Detect which cell encompasses the target text, then output its (x, y) center coordinate. 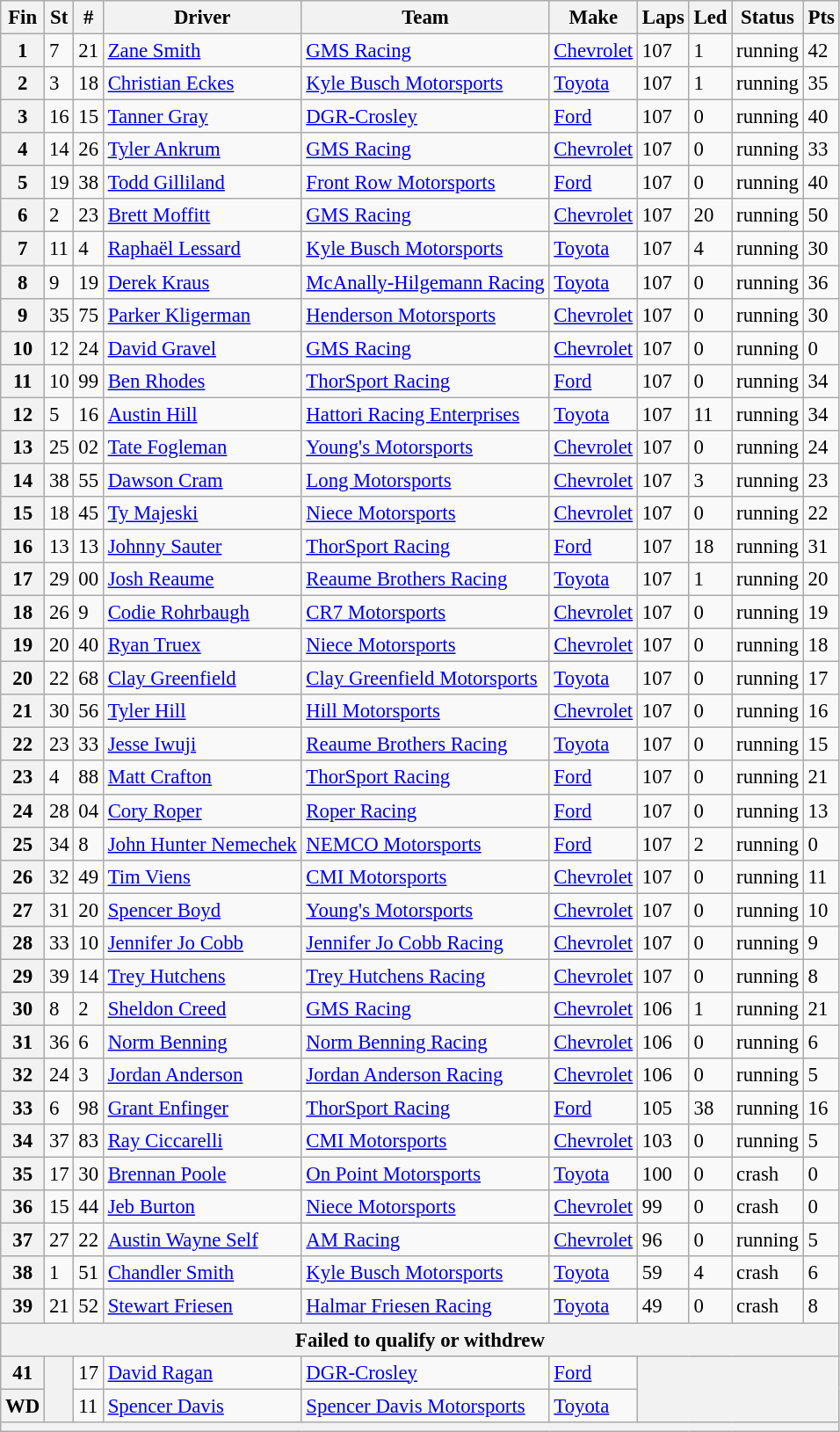
Norm Benning Racing (425, 1042)
Chandler Smith (202, 1274)
Ryan Truex (202, 645)
Tyler Hill (202, 711)
Tanner Gray (202, 117)
NEMCO Motorsports (425, 844)
Grant Enfinger (202, 1109)
Spencer Davis (202, 1406)
Clay Greenfield (202, 679)
Brennan Poole (202, 1174)
Fin (23, 18)
Hattori Racing Enterprises (425, 414)
Jennifer Jo Cobb (202, 943)
David Gravel (202, 348)
Parker Kligerman (202, 315)
105 (663, 1109)
Ty Majeski (202, 513)
On Point Motorsports (425, 1174)
Austin Wayne Self (202, 1240)
Ray Ciccarelli (202, 1141)
Jordan Anderson Racing (425, 1075)
Sheldon Creed (202, 1009)
Austin Hill (202, 414)
Jeb Burton (202, 1207)
51 (88, 1274)
Derek Kraus (202, 282)
McAnally-Hilgemann Racing (425, 282)
Todd Gilliland (202, 183)
44 (88, 1207)
52 (88, 1306)
56 (88, 711)
Cory Roper (202, 810)
59 (663, 1274)
Jordan Anderson (202, 1075)
St (60, 18)
Long Motorsports (425, 480)
04 (88, 810)
41 (23, 1372)
Hill Motorsports (425, 711)
Tyler Ankrum (202, 149)
Ben Rhodes (202, 381)
Jesse Iwuji (202, 745)
Status (768, 18)
50 (821, 215)
Clay Greenfield Motorsports (425, 679)
Tim Viens (202, 876)
Spencer Boyd (202, 910)
Norm Benning (202, 1042)
Pts (821, 18)
CR7 Motorsports (425, 613)
Failed to qualify or withdrew (420, 1340)
John Hunter Nemechek (202, 844)
Codie Rohrbaugh (202, 613)
75 (88, 315)
98 (88, 1109)
Christian Eckes (202, 84)
Stewart Friesen (202, 1306)
Zane Smith (202, 51)
Make (593, 18)
Henderson Motorsports (425, 315)
Laps (663, 18)
45 (88, 513)
Spencer Davis Motorsports (425, 1406)
WD (23, 1406)
55 (88, 480)
Led (710, 18)
Tate Fogleman (202, 447)
Halmar Friesen Racing (425, 1306)
103 (663, 1141)
Johnny Sauter (202, 546)
83 (88, 1141)
Trey Hutchens Racing (425, 976)
Front Row Motorsports (425, 183)
Jennifer Jo Cobb Racing (425, 943)
AM Racing (425, 1240)
Roper Racing (425, 810)
Dawson Cram (202, 480)
100 (663, 1174)
00 (88, 579)
88 (88, 778)
David Ragan (202, 1372)
Trey Hutchens (202, 976)
Matt Crafton (202, 778)
96 (663, 1240)
42 (821, 51)
# (88, 18)
Brett Moffitt (202, 215)
Driver (202, 18)
Raphaël Lessard (202, 249)
Team (425, 18)
02 (88, 447)
Josh Reaume (202, 579)
68 (88, 679)
